Find where the given text appears and provide that cell's center as (X, Y) coordinate. 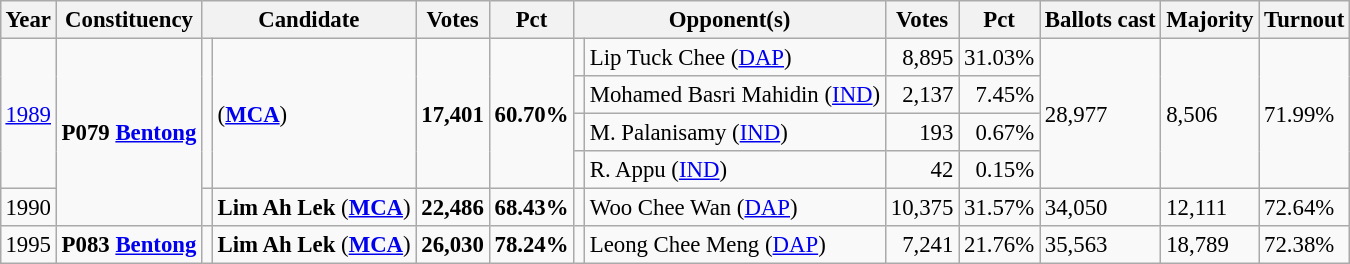
72.38% (1304, 245)
Leong Chee Meng (DAP) (734, 245)
31.57% (1000, 208)
1989 (28, 113)
Turnout (1304, 20)
26,030 (452, 245)
1990 (28, 208)
18,789 (1210, 245)
1995 (28, 245)
31.03% (1000, 57)
72.64% (1304, 208)
0.67% (1000, 133)
P079 Bentong (128, 132)
21.76% (1000, 245)
Year (28, 20)
Majority (1210, 20)
0.15% (1000, 170)
Woo Chee Wan (DAP) (734, 208)
Opponent(s) (730, 20)
(MCA) (314, 113)
34,050 (1100, 208)
Mohamed Basri Mahidin (IND) (734, 95)
17,401 (452, 113)
12,111 (1210, 208)
Constituency (128, 20)
71.99% (1304, 113)
7,241 (922, 245)
Candidate (309, 20)
2,137 (922, 95)
60.70% (532, 113)
42 (922, 170)
7.45% (1000, 95)
10,375 (922, 208)
8,506 (1210, 113)
M. Palanisamy (IND) (734, 133)
193 (922, 133)
R. Appu (IND) (734, 170)
Ballots cast (1100, 20)
8,895 (922, 57)
22,486 (452, 208)
Lip Tuck Chee (DAP) (734, 57)
78.24% (532, 245)
28,977 (1100, 113)
68.43% (532, 208)
P083 Bentong (128, 245)
35,563 (1100, 245)
